Find where the given text appears and provide that cell's center as [x, y] coordinate. 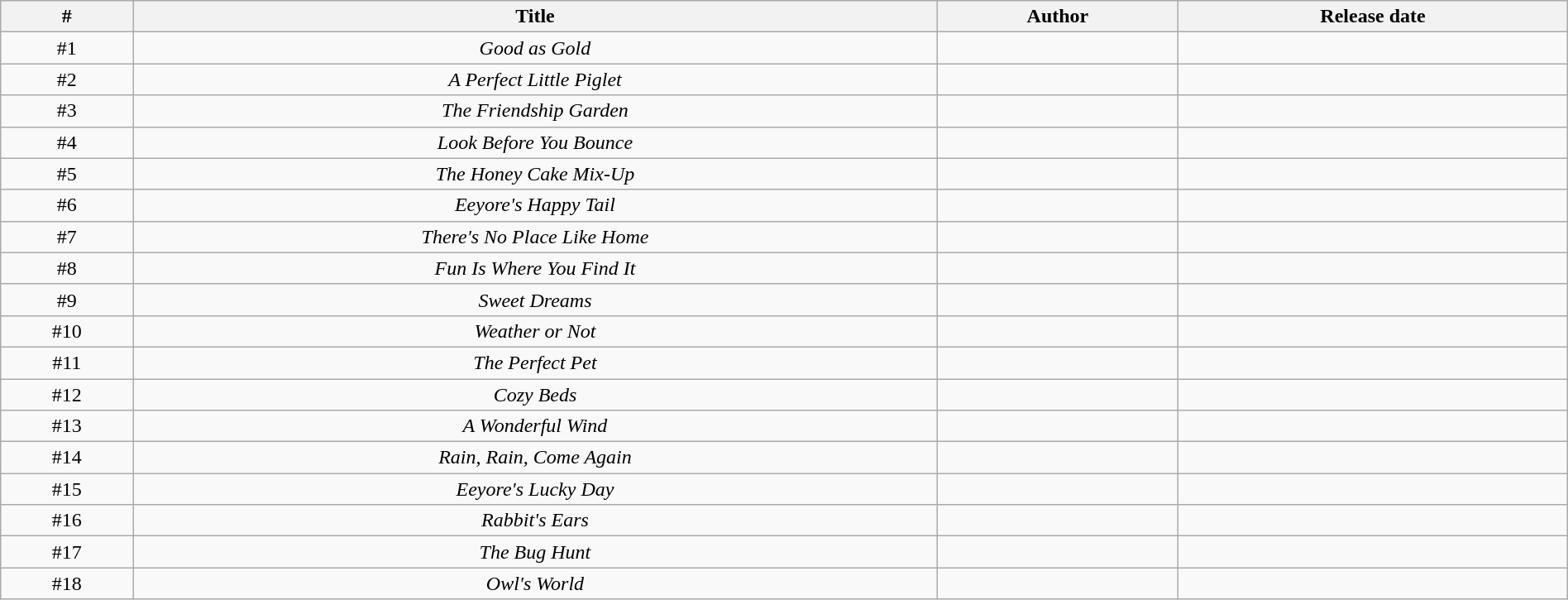
Title [535, 17]
The Bug Hunt [535, 552]
Good as Gold [535, 48]
#16 [67, 521]
#11 [67, 362]
#5 [67, 174]
Eeyore's Lucky Day [535, 489]
# [67, 17]
The Honey Cake Mix-Up [535, 174]
#1 [67, 48]
Release date [1373, 17]
Rabbit's Ears [535, 521]
#6 [67, 205]
#12 [67, 395]
Rain, Rain, Come Again [535, 458]
#15 [67, 489]
A Wonderful Wind [535, 426]
A Perfect Little Piglet [535, 79]
#9 [67, 300]
Sweet Dreams [535, 300]
There's No Place Like Home [535, 237]
#3 [67, 111]
#8 [67, 268]
#2 [67, 79]
#10 [67, 331]
The Perfect Pet [535, 362]
Cozy Beds [535, 395]
#17 [67, 552]
Owl's World [535, 583]
#18 [67, 583]
Look Before You Bounce [535, 142]
#13 [67, 426]
#14 [67, 458]
#4 [67, 142]
Eeyore's Happy Tail [535, 205]
#7 [67, 237]
The Friendship Garden [535, 111]
Weather or Not [535, 331]
Author [1058, 17]
Fun Is Where You Find It [535, 268]
